Capture the cell that displays the provided text and extract its [x, y] central coordinate. 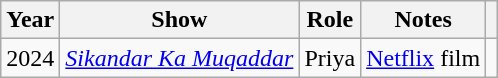
Show [180, 20]
Year [30, 20]
2024 [30, 58]
Role [330, 20]
Netflix film [424, 58]
Priya [330, 58]
Notes [424, 20]
Sikandar Ka Muqaddar [180, 58]
